Capture the cell that displays the provided text and extract its [X, Y] central coordinate. 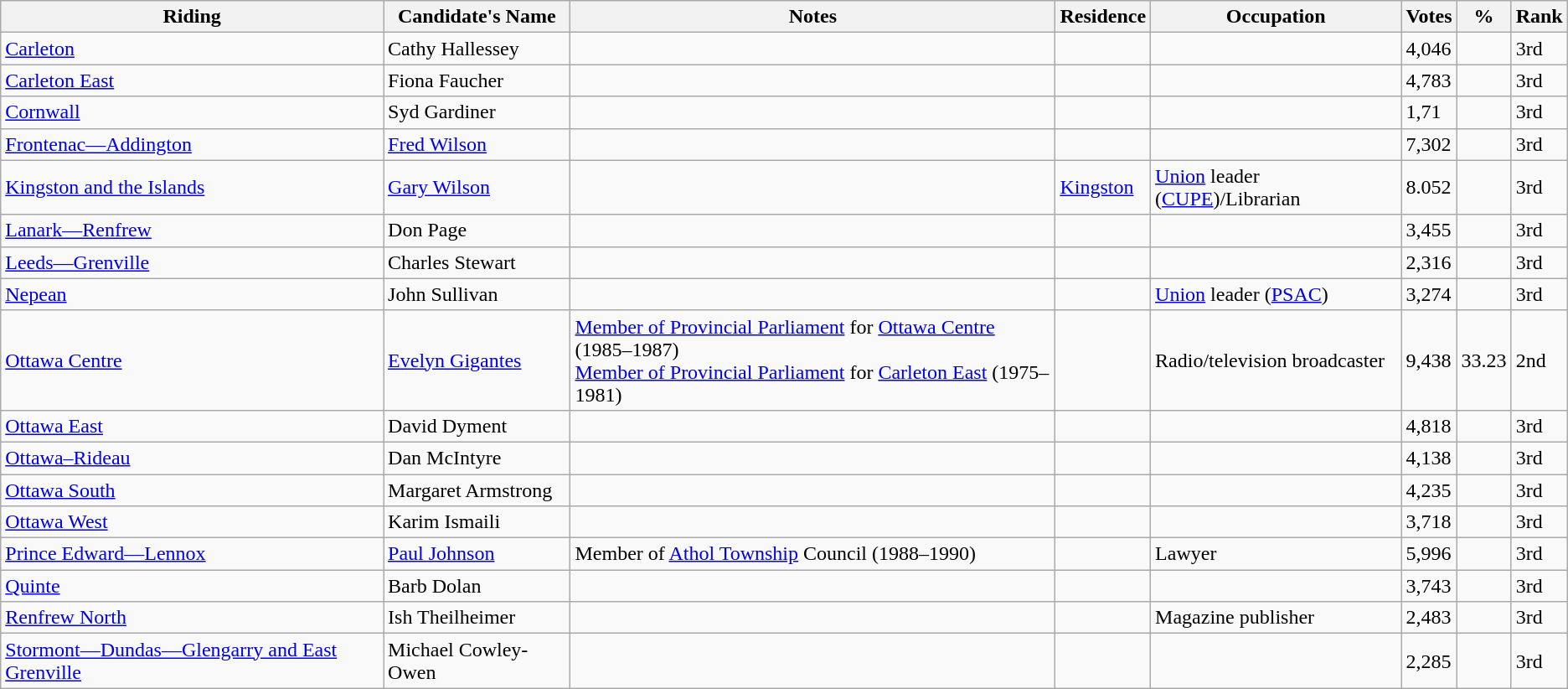
Leeds—Grenville [193, 262]
Rank [1540, 17]
Ottawa Centre [193, 360]
4,235 [1429, 490]
% [1484, 17]
2,285 [1429, 661]
Member of Provincial Parliament for Ottawa Centre (1985–1987) Member of Provincial Parliament for Carleton East (1975–1981) [812, 360]
Paul Johnson [477, 554]
Ottawa East [193, 426]
Frontenac—Addington [193, 144]
Ottawa West [193, 522]
Fred Wilson [477, 144]
33.23 [1484, 360]
Renfrew North [193, 618]
Lanark—Renfrew [193, 231]
Syd Gardiner [477, 112]
Stormont—Dundas—Glengarry and East Grenville [193, 661]
9,438 [1429, 360]
Member of Athol Township Council (1988–1990) [812, 554]
3,743 [1429, 586]
Carleton East [193, 80]
Gary Wilson [477, 188]
Cornwall [193, 112]
Michael Cowley-Owen [477, 661]
Riding [193, 17]
Ish Theilheimer [477, 618]
Candidate's Name [477, 17]
2,316 [1429, 262]
2nd [1540, 360]
Kingston and the Islands [193, 188]
Lawyer [1277, 554]
Prince Edward—Lennox [193, 554]
Carleton [193, 49]
Kingston [1103, 188]
Residence [1103, 17]
Votes [1429, 17]
Evelyn Gigantes [477, 360]
7,302 [1429, 144]
Margaret Armstrong [477, 490]
3,718 [1429, 522]
Cathy Hallessey [477, 49]
3,455 [1429, 231]
4,138 [1429, 458]
Charles Stewart [477, 262]
Notes [812, 17]
3,274 [1429, 294]
Barb Dolan [477, 586]
David Dyment [477, 426]
Union leader (CUPE)/Librarian [1277, 188]
8.052 [1429, 188]
Occupation [1277, 17]
John Sullivan [477, 294]
4,046 [1429, 49]
Dan McIntyre [477, 458]
Ottawa South [193, 490]
1,71 [1429, 112]
Karim Ismaili [477, 522]
2,483 [1429, 618]
Union leader (PSAC) [1277, 294]
4,783 [1429, 80]
Nepean [193, 294]
Don Page [477, 231]
Magazine publisher [1277, 618]
Radio/television broadcaster [1277, 360]
Fiona Faucher [477, 80]
5,996 [1429, 554]
Quinte [193, 586]
4,818 [1429, 426]
Ottawa–Rideau [193, 458]
